Identify which cell holds the provided text, then report its (x, y) central coordinate. 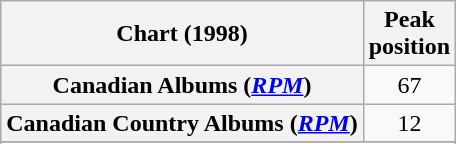
Chart (1998) (182, 34)
Canadian Country Albums (RPM) (182, 123)
67 (409, 85)
Canadian Albums (RPM) (182, 85)
12 (409, 123)
Peakposition (409, 34)
